Return (x, y) of the center of cell containing provided text 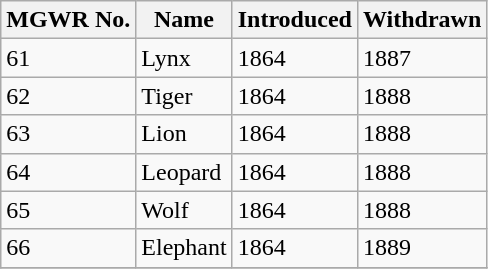
Introduced (294, 20)
66 (68, 248)
1887 (422, 58)
Elephant (184, 248)
1889 (422, 248)
63 (68, 134)
Leopard (184, 172)
62 (68, 96)
Tiger (184, 96)
Lion (184, 134)
65 (68, 210)
MGWR No. (68, 20)
Lynx (184, 58)
Name (184, 20)
64 (68, 172)
Withdrawn (422, 20)
61 (68, 58)
Wolf (184, 210)
